Detect which cell encompasses the target text, then output its (X, Y) center coordinate. 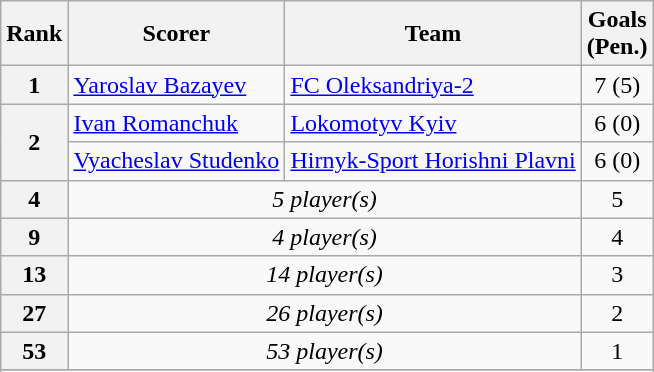
FC Oleksandriya-2 (433, 85)
3 (617, 275)
5 (617, 199)
53 player(s) (324, 351)
14 player(s) (324, 275)
Scorer (176, 34)
27 (34, 313)
26 player(s) (324, 313)
Yaroslav Bazayev (176, 85)
Vyacheslav Studenko (176, 161)
53 (34, 351)
Team (433, 34)
13 (34, 275)
Ivan Romanchuk (176, 123)
Rank (34, 34)
5 player(s) (324, 199)
Lokomotyv Kyiv (433, 123)
4 player(s) (324, 237)
9 (34, 237)
Hirnyk-Sport Horishni Plavni (433, 161)
7 (5) (617, 85)
Goals(Pen.) (617, 34)
